Extract the [X, Y] coordinate from the center of the cell holding the provided text.  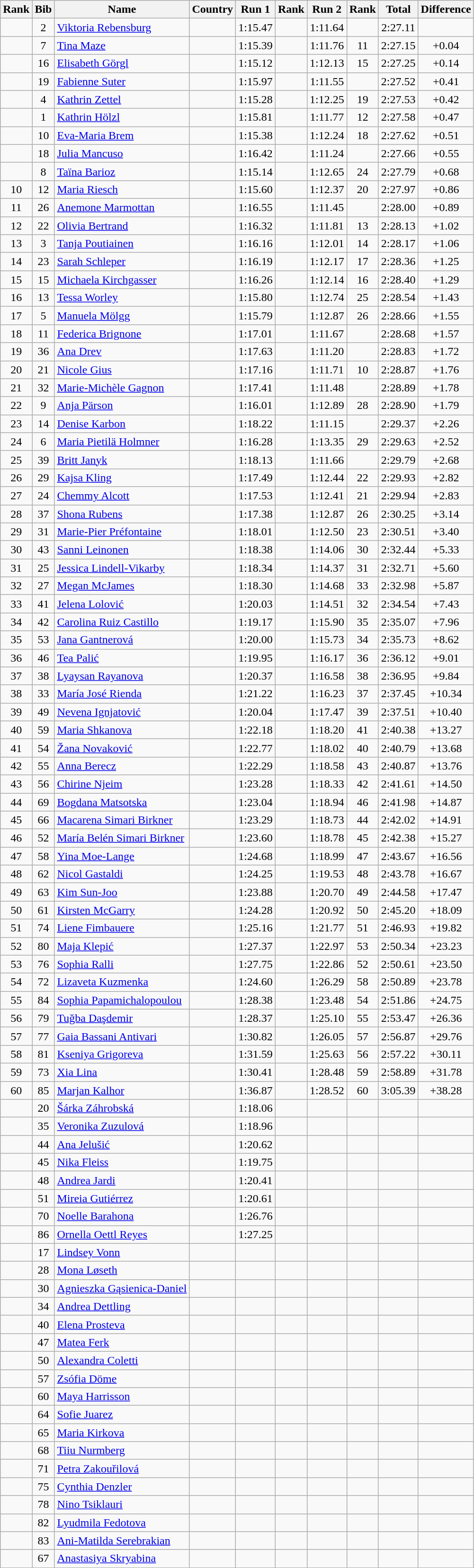
1:18.13 [256, 460]
2:27.15 [398, 45]
Macarena Simari Birkner [122, 820]
+10.34 [446, 694]
2:46.93 [398, 928]
1:12.65 [327, 171]
1:23.29 [256, 820]
2:28.00 [398, 207]
Sarah Schleper [122, 262]
Maria Shkanova [122, 730]
Jelena Lolović [122, 604]
+23.23 [446, 946]
María José Rienda [122, 694]
Manuela Mölgg [122, 316]
+0.14 [446, 63]
4 [44, 99]
+29.76 [446, 1036]
Agnieszka Gąsienica-Daniel [122, 1288]
1:12.50 [327, 532]
2:27.53 [398, 99]
2:27.79 [398, 171]
2:28.40 [398, 280]
61 [44, 910]
74 [44, 928]
Run 2 [327, 9]
1:18.22 [256, 424]
1:16.58 [327, 676]
Tea Palić [122, 658]
+14.91 [446, 820]
1:20.62 [256, 1144]
1:15.81 [256, 117]
Denise Karbon [122, 424]
1:18.38 [256, 550]
Tuğba Daşdemir [122, 1018]
+0.86 [446, 189]
1:14.68 [327, 586]
1:18.78 [327, 838]
2:27.66 [398, 153]
1:15.47 [256, 27]
1:15.73 [327, 640]
Viktoria Rebensburg [122, 27]
2:29.37 [398, 424]
Shona Rubens [122, 514]
+2.82 [446, 478]
2:50.61 [398, 964]
+7.43 [446, 604]
Run 1 [256, 9]
Liene Fimbauere [122, 928]
+0.68 [446, 171]
8 [44, 171]
Maja Klepić [122, 946]
1:11.81 [327, 226]
2:28.36 [398, 262]
Lizaveta Kuzmenka [122, 982]
+14.50 [446, 784]
86 [44, 1234]
2:28.68 [398, 334]
1:15.80 [256, 298]
69 [44, 802]
73 [44, 1072]
+10.40 [446, 712]
1:28.37 [256, 1018]
1:20.00 [256, 640]
1:20.70 [327, 892]
62 [44, 874]
Julia Mancuso [122, 153]
+24.75 [446, 1000]
1:11.20 [327, 352]
3 [44, 244]
Andrea Jardi [122, 1180]
1:24.68 [256, 856]
+1.76 [446, 370]
1:16.28 [256, 442]
1:16.16 [256, 244]
2 [44, 27]
+1.57 [446, 334]
1:28.52 [327, 1090]
2:28.66 [398, 316]
+9.84 [446, 676]
1:28.48 [327, 1072]
1:11.71 [327, 370]
2:36.12 [398, 658]
Maria Kirkova [122, 1433]
1:21.22 [256, 694]
1:20.92 [327, 910]
5 [44, 316]
2:40.38 [398, 730]
1:16.01 [256, 406]
Nicol Gastaldi [122, 874]
+38.28 [446, 1090]
2:28.13 [398, 226]
Xia Lina [122, 1072]
+15.27 [446, 838]
2:29.63 [398, 442]
+16.56 [446, 856]
2:28.89 [398, 388]
Ana Jelušić [122, 1144]
1:22.29 [256, 766]
1:16.42 [256, 153]
+0.51 [446, 135]
Sofie Juarez [122, 1415]
1:11.55 [327, 81]
2:28.17 [398, 244]
1:15.38 [256, 135]
1:18.06 [256, 1108]
Kathrin Hölzl [122, 117]
Sanni Leinonen [122, 550]
1:12.37 [327, 189]
Mireia Gutiérrez [122, 1198]
1:18.02 [327, 748]
+1.25 [446, 262]
2:30.25 [398, 514]
Fabienne Suter [122, 81]
1:12.25 [327, 99]
2:56.87 [398, 1036]
Kathrin Zettel [122, 99]
2:28.87 [398, 370]
2:43.67 [398, 856]
+1.43 [446, 298]
76 [44, 964]
+26.36 [446, 1018]
77 [44, 1036]
+30.11 [446, 1054]
+0.42 [446, 99]
Carolina Ruiz Castillo [122, 622]
67 [44, 1559]
1:12.89 [327, 406]
1:12.41 [327, 496]
1:17.49 [256, 478]
1:28.38 [256, 1000]
1:26.29 [327, 982]
1:11.24 [327, 153]
Kirsten McGarry [122, 910]
1:12.01 [327, 244]
85 [44, 1090]
+13.68 [446, 748]
Tessa Worley [122, 298]
Olivia Bertrand [122, 226]
Gaia Bassani Antivari [122, 1036]
+2.83 [446, 496]
+1.79 [446, 406]
+13.27 [446, 730]
1:17.41 [256, 388]
Šárka Záhrobská [122, 1108]
Tanja Poutiainen [122, 244]
1:27.75 [256, 964]
1:22.86 [327, 964]
2:45.20 [398, 910]
1:12.44 [327, 478]
1:19.95 [256, 658]
1:25.63 [327, 1054]
64 [44, 1415]
1:11.45 [327, 207]
Taïna Barioz [122, 171]
Kajsa Kling [122, 478]
1:12.13 [327, 63]
1:18.20 [327, 730]
Žana Novaković [122, 748]
+17.47 [446, 892]
1:18.58 [327, 766]
2:29.94 [398, 496]
9 [44, 406]
Marjan Kalhor [122, 1090]
2:32.71 [398, 568]
Nika Fleiss [122, 1162]
1:22.97 [327, 946]
1:23.48 [327, 1000]
2:50.34 [398, 946]
1:16.19 [256, 262]
7 [44, 45]
2:44.58 [398, 892]
1:27.25 [256, 1234]
2:34.54 [398, 604]
71 [44, 1469]
82 [44, 1523]
+16.67 [446, 874]
Megan McJames [122, 586]
Tiiu Nurmberg [122, 1451]
2:36.95 [398, 676]
Elisabeth Görgl [122, 63]
2:40.79 [398, 748]
+8.62 [446, 640]
2:42.38 [398, 838]
2:28.54 [398, 298]
1:16.23 [327, 694]
1:30.41 [256, 1072]
2:32.44 [398, 550]
+1.72 [446, 352]
+14.87 [446, 802]
Name [122, 9]
+1.29 [446, 280]
Chirine Njeim [122, 784]
2:28.83 [398, 352]
1:24.28 [256, 910]
Total [398, 9]
1:17.16 [256, 370]
1:15.79 [256, 316]
Petra Zakouřilová [122, 1469]
+23.50 [446, 964]
Difference [446, 9]
2:35.07 [398, 622]
+2.68 [446, 460]
Zsófia Döme [122, 1379]
Federica Brignone [122, 334]
2:27.11 [398, 27]
1:15.97 [256, 81]
75 [44, 1487]
1:18.34 [256, 568]
+1.78 [446, 388]
+2.52 [446, 442]
1:11.76 [327, 45]
Nino Tsiklauri [122, 1505]
1:11.66 [327, 460]
1:16.55 [256, 207]
1:12.74 [327, 298]
Lyaysan Rayanova [122, 676]
+2.26 [446, 424]
2:29.93 [398, 478]
3:05.39 [398, 1090]
2:42.02 [398, 820]
1:12.24 [327, 135]
1:36.87 [256, 1090]
Tina Maze [122, 45]
1:24.60 [256, 982]
Bib [44, 9]
1:18.94 [327, 802]
1:26.76 [256, 1216]
+23.78 [446, 982]
1:19.17 [256, 622]
Eva-Maria Brem [122, 135]
+9.01 [446, 658]
Maria Pietilä Holmner [122, 442]
72 [44, 982]
2:27.62 [398, 135]
1:20.37 [256, 676]
1:20.61 [256, 1198]
1:14.37 [327, 568]
1:14.06 [327, 550]
78 [44, 1505]
Anastasiya Skryabina [122, 1559]
Anemone Marmottan [122, 207]
1:17.53 [256, 496]
1:26.05 [327, 1036]
2:35.73 [398, 640]
2:53.47 [398, 1018]
2:27.25 [398, 63]
Maria Riesch [122, 189]
2:43.78 [398, 874]
Bogdana Matsotska [122, 802]
1 [44, 117]
Nevena Ignjatović [122, 712]
1:27.37 [256, 946]
Sophia Papamichalopoulou [122, 1000]
1:11.15 [327, 424]
1:19.53 [327, 874]
+7.96 [446, 622]
2:58.89 [398, 1072]
Anja Pärson [122, 406]
2:37.45 [398, 694]
79 [44, 1018]
1:23.04 [256, 802]
66 [44, 820]
1:11.64 [327, 27]
1:18.99 [327, 856]
Michaela Kirchgasser [122, 280]
1:22.18 [256, 730]
Maya Harrisson [122, 1397]
1:16.32 [256, 226]
1:15.39 [256, 45]
1:21.77 [327, 928]
Kim Sun-Joo [122, 892]
Britt Janyk [122, 460]
Jana Gantnerová [122, 640]
Chemmy Alcott [122, 496]
1:24.25 [256, 874]
1:23.28 [256, 784]
+3.40 [446, 532]
Kseniya Grigoreva [122, 1054]
1:12.17 [327, 262]
Ani-Matilda Serebrakian [122, 1541]
+3.14 [446, 514]
Ana Drev [122, 352]
Elena Prosteva [122, 1324]
2:30.51 [398, 532]
2:27.52 [398, 81]
1:11.48 [327, 388]
68 [44, 1451]
+5.87 [446, 586]
1:14.51 [327, 604]
1:13.35 [327, 442]
1:18.73 [327, 820]
2:41.98 [398, 802]
2:51.86 [398, 1000]
Marie-Pier Préfontaine [122, 532]
2:37.51 [398, 712]
83 [44, 1541]
1:20.04 [256, 712]
1:18.01 [256, 532]
Marie-Michèle Gagnon [122, 388]
2:57.22 [398, 1054]
1:16.17 [327, 658]
+0.47 [446, 117]
1:18.30 [256, 586]
65 [44, 1433]
63 [44, 892]
+5.60 [446, 568]
2:40.87 [398, 766]
Nicole Gius [122, 370]
2:32.98 [398, 586]
María Belén Simari Birkner [122, 838]
+0.55 [446, 153]
1:22.77 [256, 748]
2:41.61 [398, 784]
80 [44, 946]
6 [44, 442]
+19.82 [446, 928]
Sophia Ralli [122, 964]
Anna Berecz [122, 766]
1:15.60 [256, 189]
+0.89 [446, 207]
1:15.90 [327, 622]
1:20.41 [256, 1180]
Veronika Zuzulová [122, 1126]
1:17.63 [256, 352]
84 [44, 1000]
Cynthia Denzler [122, 1487]
Lindsey Vonn [122, 1252]
1:25.10 [327, 1018]
1:19.75 [256, 1162]
2:28.90 [398, 406]
Andrea Dettling [122, 1306]
1:11.77 [327, 117]
1:31.59 [256, 1054]
1:25.16 [256, 928]
Country [213, 9]
1:15.14 [256, 171]
Jessica Lindell-Vikarby [122, 568]
2:27.97 [398, 189]
+0.04 [446, 45]
81 [44, 1054]
1:18.33 [327, 784]
+13.76 [446, 766]
+1.55 [446, 316]
1:15.12 [256, 63]
1:17.01 [256, 334]
1:16.26 [256, 280]
Noelle Barahona [122, 1216]
+18.09 [446, 910]
Lyudmila Fedotova [122, 1523]
Ornella Oettl Reyes [122, 1234]
+1.02 [446, 226]
Alexandra Coletti [122, 1360]
1:20.03 [256, 604]
1:30.82 [256, 1036]
1:12.14 [327, 280]
+0.41 [446, 81]
+31.78 [446, 1072]
Yina Moe-Lange [122, 856]
1:11.67 [327, 334]
Matea Ferk [122, 1342]
+1.06 [446, 244]
1:15.28 [256, 99]
Mona Løseth [122, 1270]
2:50.89 [398, 982]
1:23.88 [256, 892]
1:18.96 [256, 1126]
1:23.60 [256, 838]
+5.33 [446, 550]
1:17.38 [256, 514]
2:29.79 [398, 460]
1:17.47 [327, 712]
2:27.58 [398, 117]
70 [44, 1216]
